Return the (X, Y) coordinate for the center point of the cell that contains the specified text.  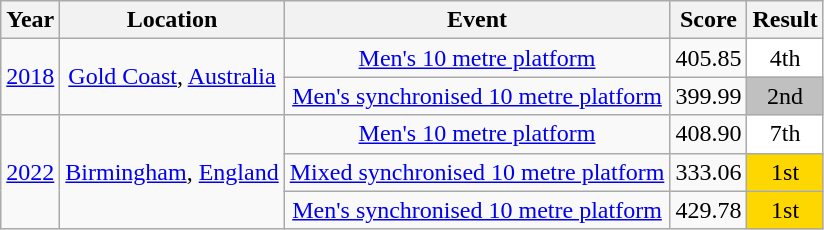
333.06 (708, 172)
405.85 (708, 58)
4th (785, 58)
Location (172, 20)
399.99 (708, 96)
2018 (30, 77)
2nd (785, 96)
429.78 (708, 210)
Gold Coast, Australia (172, 77)
Score (708, 20)
Birmingham, England (172, 172)
Year (30, 20)
7th (785, 134)
Event (477, 20)
Mixed synchronised 10 metre platform (477, 172)
2022 (30, 172)
408.90 (708, 134)
Result (785, 20)
